For the text-containing cell, return its midpoint in [x, y] coordinate format. 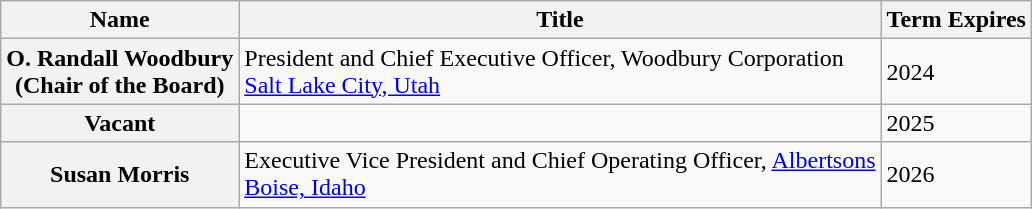
2024 [956, 72]
Title [560, 20]
Vacant [120, 123]
2026 [956, 174]
Name [120, 20]
Susan Morris [120, 174]
Term Expires [956, 20]
Executive Vice President and Chief Operating Officer, AlbertsonsBoise, Idaho [560, 174]
O. Randall Woodbury(Chair of the Board) [120, 72]
2025 [956, 123]
President and Chief Executive Officer, Woodbury CorporationSalt Lake City, Utah [560, 72]
